Find where the given text appears and provide that cell's center as [x, y] coordinate. 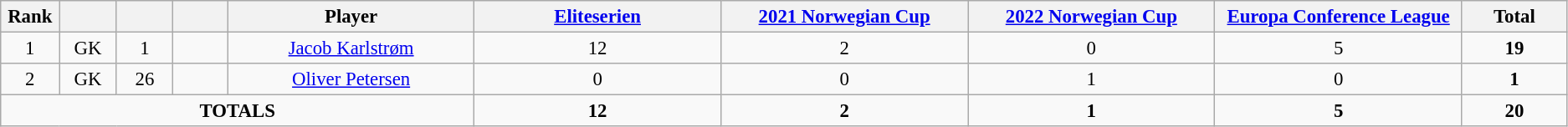
Player [351, 17]
20 [1514, 111]
Jacob Karlstrøm [351, 48]
Rank [30, 17]
Oliver Petersen [351, 79]
2021 Norwegian Cup [845, 17]
Total [1514, 17]
26 [145, 79]
2022 Norwegian Cup [1091, 17]
TOTALS [238, 111]
Europa Conference League [1339, 17]
19 [1514, 48]
Eliteserien [597, 17]
